Pinpoint the cell where the given text exists, returning its (X, Y) midpoint coordinate. 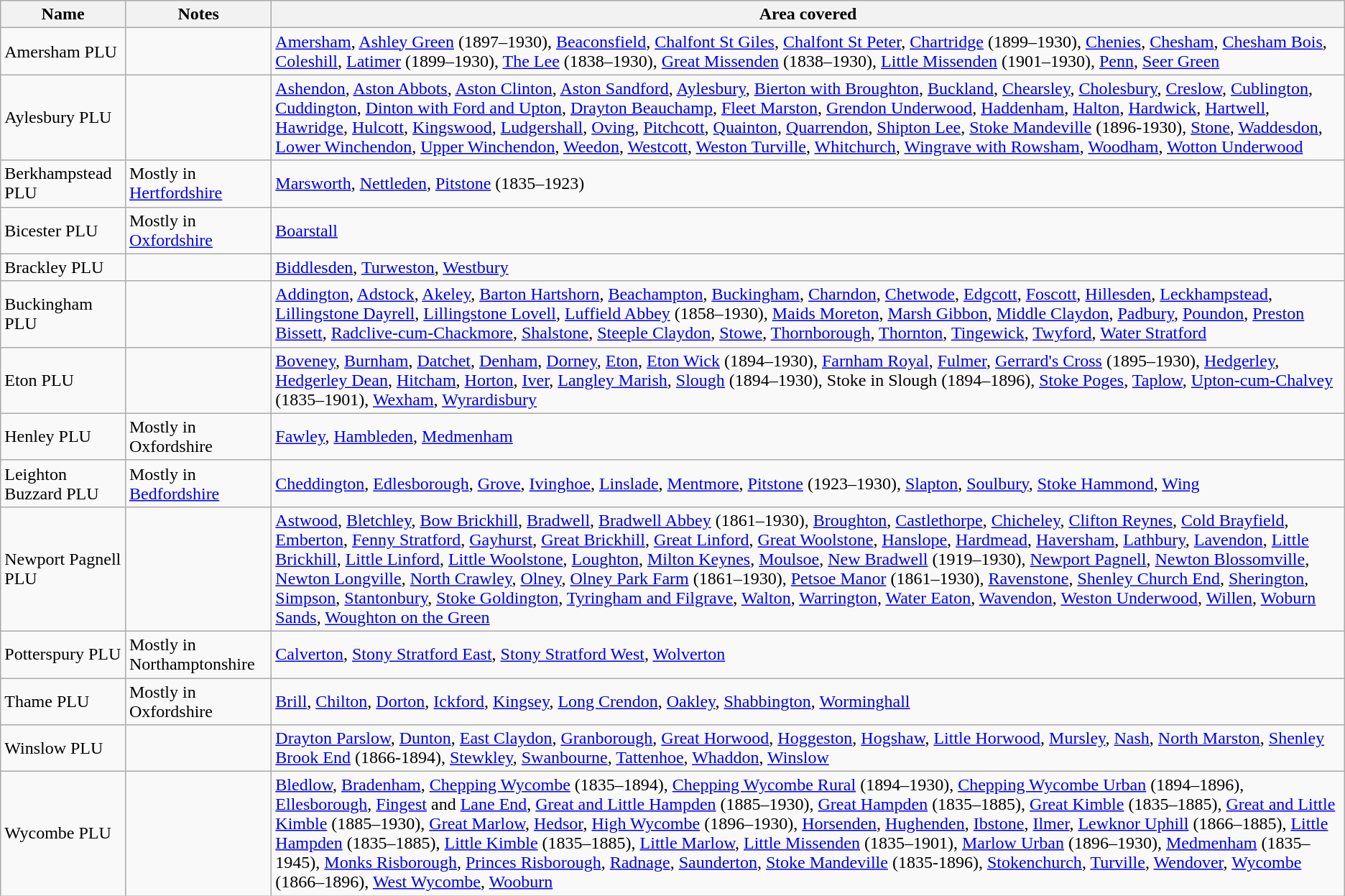
Mostly in Hertfordshire (198, 184)
Brackley PLU (63, 267)
Aylesbury PLU (63, 118)
Area covered (808, 14)
Name (63, 14)
Berkhampstead PLU (63, 184)
Mostly in Northamptonshire (198, 654)
Wycombe PLU (63, 833)
Henley PLU (63, 437)
Potterspury PLU (63, 654)
Marsworth, Nettleden, Pitstone (1835–1923) (808, 184)
Amersham PLU (63, 52)
Newport Pagnell PLU (63, 569)
Winslow PLU (63, 749)
Thame PLU (63, 701)
Calverton, Stony Stratford East, Stony Stratford West, Wolverton (808, 654)
Boarstall (808, 230)
Biddlesden, Turweston, Westbury (808, 267)
Eton PLU (63, 380)
Leighton Buzzard PLU (63, 483)
Buckingham PLU (63, 314)
Bicester PLU (63, 230)
Notes (198, 14)
Cheddington, Edlesborough, Grove, Ivinghoe, Linslade, Mentmore, Pitstone (1923–1930), Slapton, Soulbury, Stoke Hammond, Wing (808, 483)
Fawley, Hambleden, Medmenham (808, 437)
Brill, Chilton, Dorton, Ickford, Kingsey, Long Crendon, Oakley, Shabbington, Worminghall (808, 701)
Mostly in Bedfordshire (198, 483)
